Pinpoint the cell where the given text exists, returning its [x, y] midpoint coordinate. 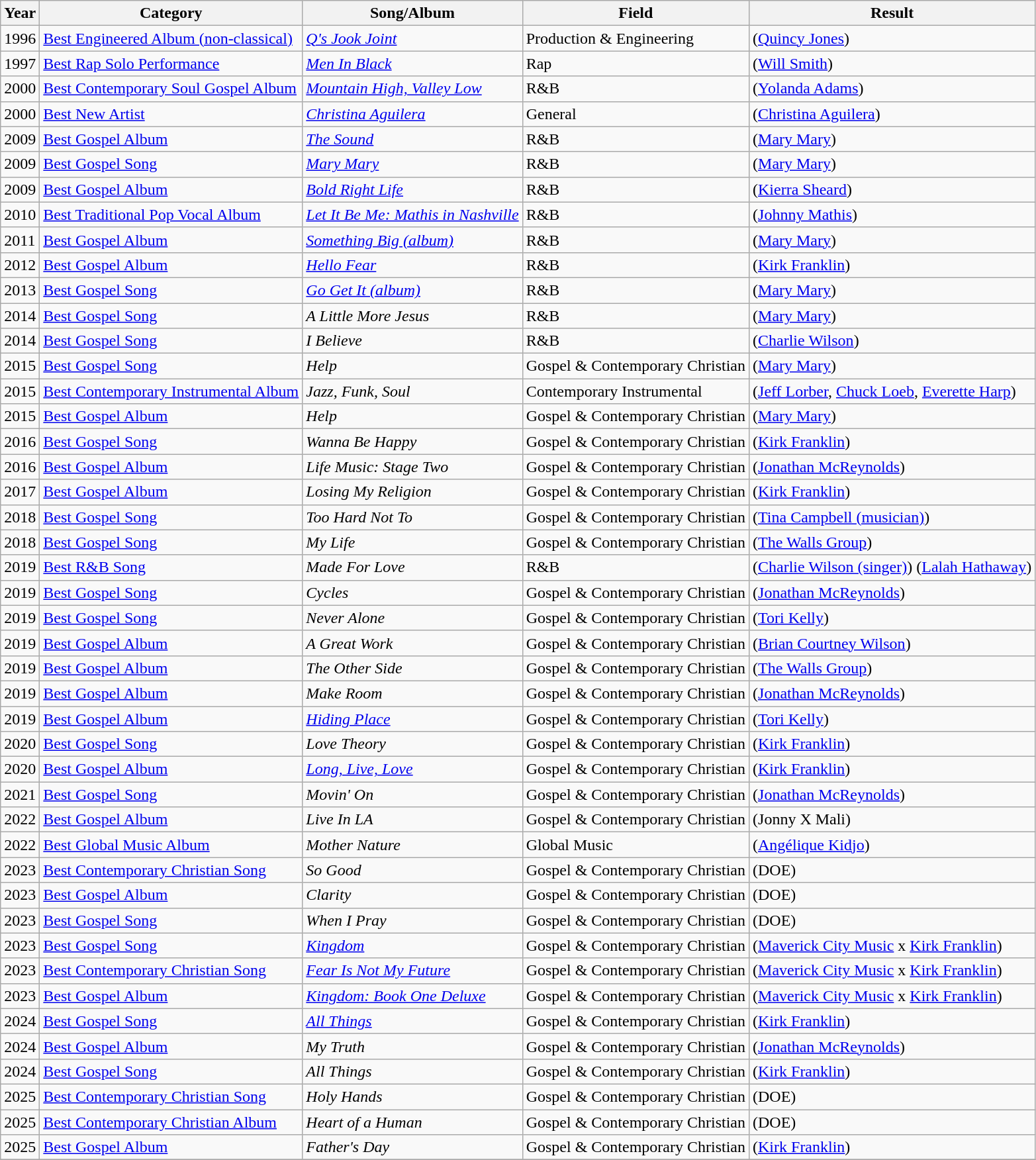
Best Rap Solo Performance [171, 64]
(Tina Campbell (musician)) [892, 517]
Too Hard Not To [412, 517]
Year [20, 13]
2013 [20, 290]
Best Traditional Pop Vocal Album [171, 215]
Christina Aguilera [412, 114]
Production & Engineering [636, 38]
Fear Is Not My Future [412, 971]
Best New Artist [171, 114]
(Angélique Kidjo) [892, 845]
2010 [20, 215]
2011 [20, 240]
Kingdom: Book One Deluxe [412, 996]
Love Theory [412, 744]
Field [636, 13]
Losing My Religion [412, 492]
(Will Smith) [892, 64]
The Sound [412, 139]
A Little More Jesus [412, 316]
1997 [20, 64]
1996 [20, 38]
Make Room [412, 693]
(Yolanda Adams) [892, 89]
Kingdom [412, 945]
2012 [20, 265]
Let It Be Me: Mathis in Nashville [412, 215]
Best Contemporary Soul Gospel Album [171, 89]
Bold Right Life [412, 189]
Life Music: Stage Two [412, 467]
(Christina Aguilera) [892, 114]
My Truth [412, 1046]
Q's Jook Joint [412, 38]
Mother Nature [412, 845]
Best Engineered Album (non-classical) [171, 38]
(Kierra Sheard) [892, 189]
Mountain High, Valley Low [412, 89]
Father's Day [412, 1147]
Cycles [412, 593]
Hello Fear [412, 265]
Rap [636, 64]
A Great Work [412, 643]
My Life [412, 542]
Something Big (album) [412, 240]
(Johnny Mathis) [892, 215]
(Charlie Wilson (singer)) (Lalah Hathaway) [892, 567]
Holy Hands [412, 1096]
(Charlie Wilson) [892, 341]
Song/Album [412, 13]
General [636, 114]
Mary Mary [412, 164]
When I Pray [412, 920]
Clarity [412, 895]
(Jeff Lorber, Chuck Loeb, Everette Harp) [892, 391]
Best Contemporary Christian Album [171, 1122]
Made For Love [412, 567]
Contemporary Instrumental [636, 391]
So Good [412, 870]
2017 [20, 492]
I Believe [412, 341]
The Other Side [412, 668]
Never Alone [412, 618]
Category [171, 13]
Men In Black [412, 64]
Best Global Music Album [171, 845]
Go Get It (album) [412, 290]
(Quincy Jones) [892, 38]
Heart of a Human [412, 1122]
Global Music [636, 845]
(Brian Courtney Wilson) [892, 643]
2021 [20, 795]
Jazz, Funk, Soul [412, 391]
Best Contemporary Instrumental Album [171, 391]
(Jonny X Mali) [892, 820]
Hiding Place [412, 718]
Wanna Be Happy [412, 442]
Movin' On [412, 795]
Result [892, 13]
Best R&B Song [171, 567]
Live In LA [412, 820]
Long, Live, Love [412, 769]
